Capture the cell that displays the provided text and extract its [X, Y] central coordinate. 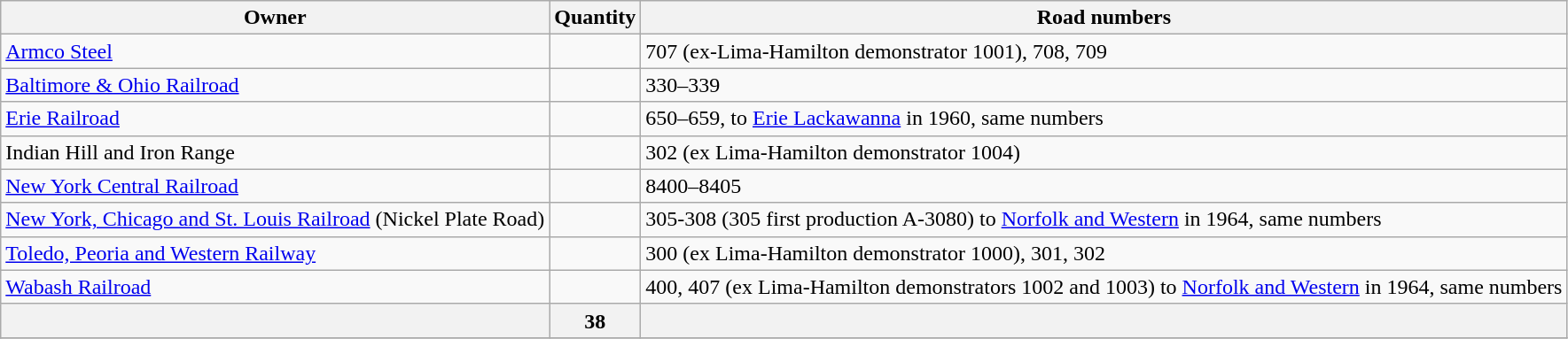
New York Central Railroad [275, 186]
Armco Steel [275, 51]
707 (ex-Lima-Hamilton demonstrator 1001), 708, 709 [1104, 51]
400, 407 (ex Lima-Hamilton demonstrators 1002 and 1003) to Norfolk and Western in 1964, same numbers [1104, 287]
Road numbers [1104, 18]
Baltimore & Ohio Railroad [275, 85]
330–339 [1104, 85]
8400–8405 [1104, 186]
Indian Hill and Iron Range [275, 152]
305-308 (305 first production A-3080) to Norfolk and Western in 1964, same numbers [1104, 220]
Owner [275, 18]
300 (ex Lima-Hamilton demonstrator 1000), 301, 302 [1104, 253]
302 (ex Lima-Hamilton demonstrator 1004) [1104, 152]
New York, Chicago and St. Louis Railroad (Nickel Plate Road) [275, 220]
Quantity [596, 18]
Erie Railroad [275, 119]
Wabash Railroad [275, 287]
650–659, to Erie Lackawanna in 1960, same numbers [1104, 119]
Toledo, Peoria and Western Railway [275, 253]
38 [596, 320]
